Search for the cell housing the specified text and yield its [X, Y] center coordinate. 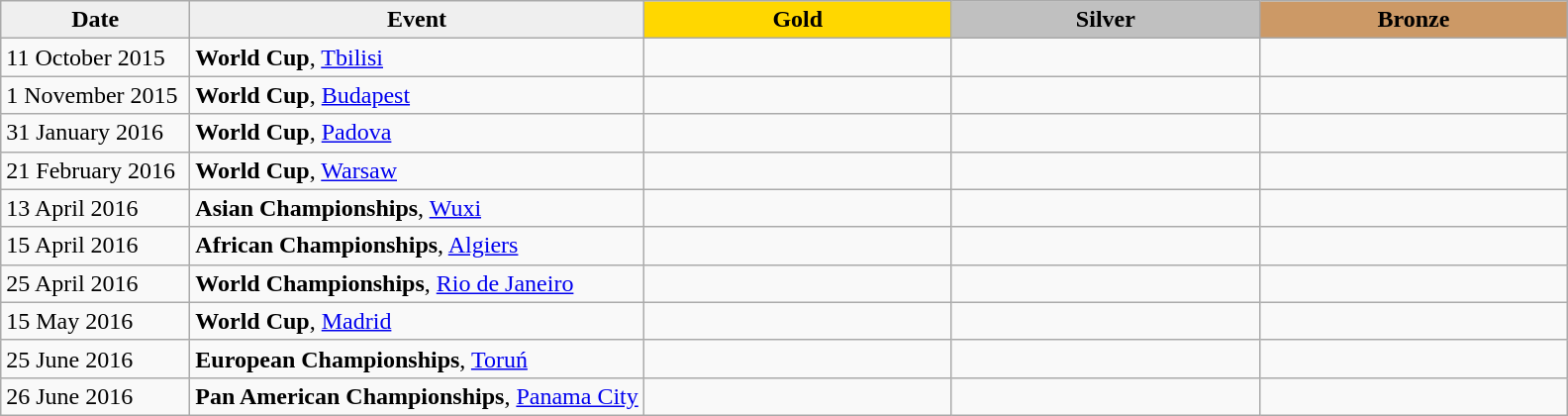
Bronze [1414, 20]
World Cup, Madrid [417, 321]
World Cup, Budapest [417, 95]
World Cup, Tbilisi [417, 57]
World Cup, Padova [417, 133]
11 October 2015 [95, 57]
Asian Championships, Wuxi [417, 208]
13 April 2016 [95, 208]
31 January 2016 [95, 133]
European Championships, Toruń [417, 359]
26 June 2016 [95, 396]
Silver [1105, 20]
Pan American Championships, Panama City [417, 396]
Date [95, 20]
African Championships, Algiers [417, 246]
15 April 2016 [95, 246]
1 November 2015 [95, 95]
25 April 2016 [95, 283]
World Cup, Warsaw [417, 170]
World Championships, Rio de Janeiro [417, 283]
Event [417, 20]
25 June 2016 [95, 359]
15 May 2016 [95, 321]
21 February 2016 [95, 170]
Gold [798, 20]
